Pinpoint the cell where the given text exists, returning its [x, y] midpoint coordinate. 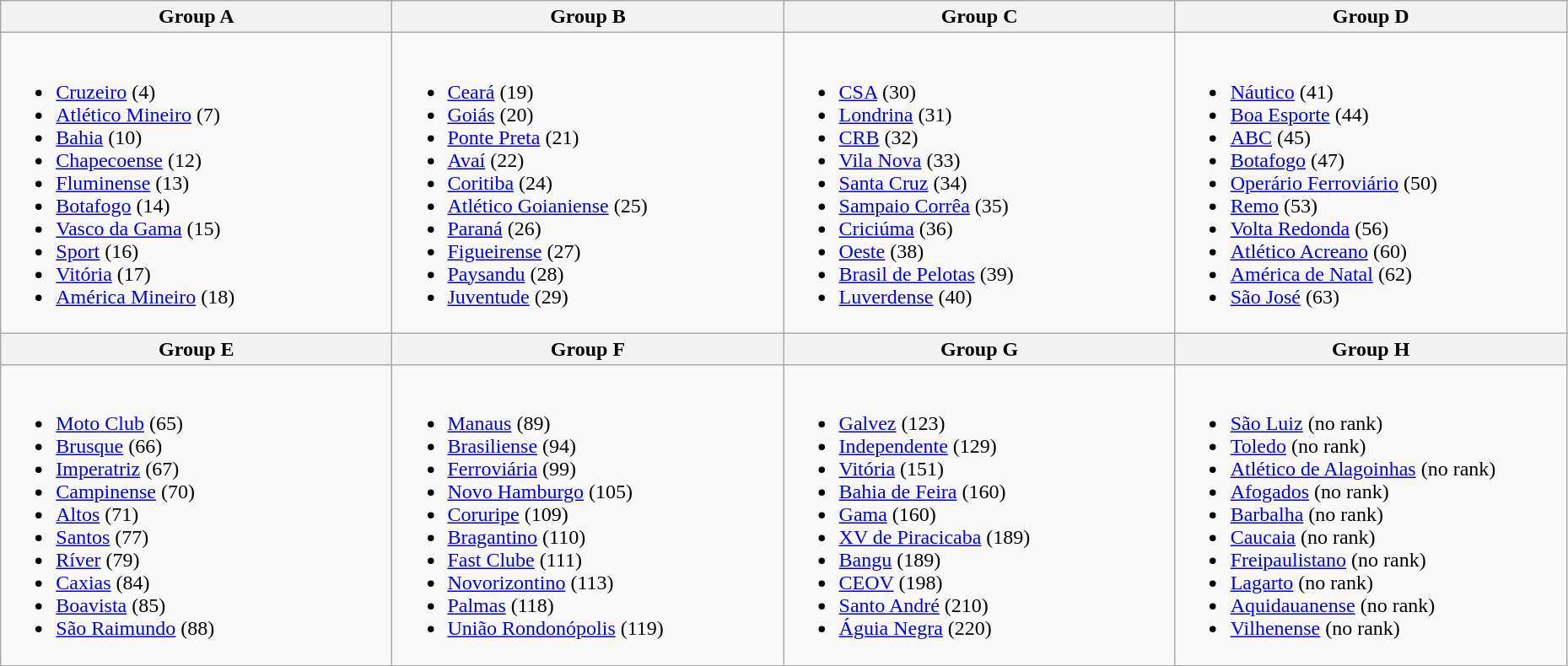
Group C [979, 17]
Group E [197, 349]
Group A [197, 17]
Group H [1371, 349]
Group D [1371, 17]
Group B [588, 17]
Group G [979, 349]
CSA (30) Londrina (31) CRB (32) Vila Nova (33) Santa Cruz (34) Sampaio Corrêa (35) Criciúma (36) Oeste (38) Brasil de Pelotas (39) Luverdense (40) [979, 183]
Group F [588, 349]
Ceará (19) Goiás (20) Ponte Preta (21) Avaí (22) Coritiba (24) Atlético Goianiense (25) Paraná (26) Figueirense (27) Paysandu (28) Juventude (29) [588, 183]
Moto Club (65) Brusque (66) Imperatriz (67) Campinense (70) Altos (71) Santos (77) Ríver (79) Caxias (84) Boavista (85) São Raimundo (88) [197, 515]
